From the cell containing the given text, extract its center point as (x, y) coordinate. 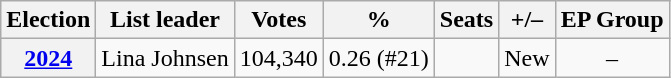
Election (48, 20)
Seats (466, 20)
– (612, 58)
104,340 (278, 58)
2024 (48, 58)
Votes (278, 20)
% (378, 20)
List leader (165, 20)
EP Group (612, 20)
New (527, 58)
Lina Johnsen (165, 58)
0.26 (#21) (378, 58)
+/– (527, 20)
